Pinpoint the cell where the given text exists, returning its [x, y] midpoint coordinate. 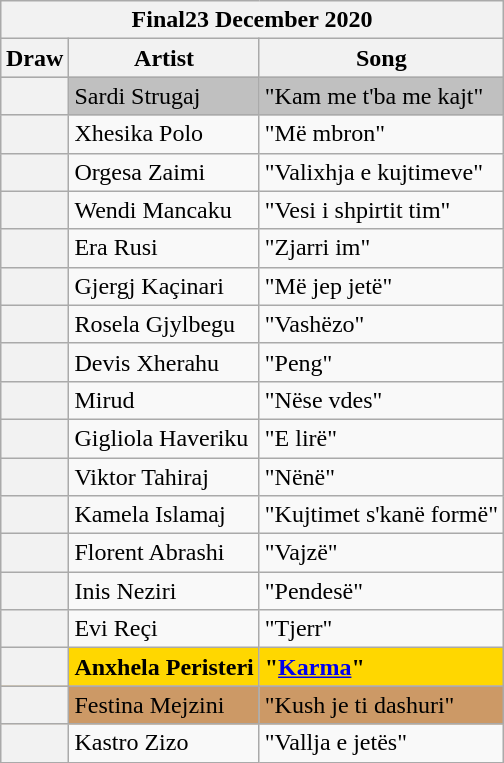
Draw [34, 58]
Devis Xherahu [164, 362]
Final23 December 2020 [252, 20]
Anxhela Peristeri [164, 667]
Inis Neziri [164, 591]
Artist [164, 58]
Florent Abrashi [164, 553]
Mirud [164, 400]
"Nënë" [381, 477]
"Vashëzo" [381, 324]
Gjergj Kaçinari [164, 286]
Xhesika Polo [164, 134]
"Valixhja e kujtimeve" [381, 172]
Sardi Strugaj [164, 96]
Wendi Mancaku [164, 210]
"Vajzë" [381, 553]
"E lirë" [381, 438]
"Peng" [381, 362]
Evi Reçi [164, 629]
Era Rusi [164, 248]
"Karma" [381, 667]
Song [381, 58]
"Kush je ti dashuri" [381, 705]
Kastro Zizo [164, 743]
Rosela Gjylbegu [164, 324]
"Vallja e jetës" [381, 743]
"Pendesë" [381, 591]
"Vesi i shpirtit tim" [381, 210]
Gigliola Haveriku [164, 438]
"Zjarri im" [381, 248]
"Kam me t'ba me kajt" [381, 96]
Kamela Islamaj [164, 515]
"Nëse vdes" [381, 400]
"Tjerr" [381, 629]
Festina Mejzini [164, 705]
"Më jep jetë" [381, 286]
Orgesa Zaimi [164, 172]
"Kujtimet s'kanë formë" [381, 515]
"Më mbron" [381, 134]
Viktor Tahiraj [164, 477]
